Scan for the cell matching the given text and deliver its (X, Y) coordinate at center. 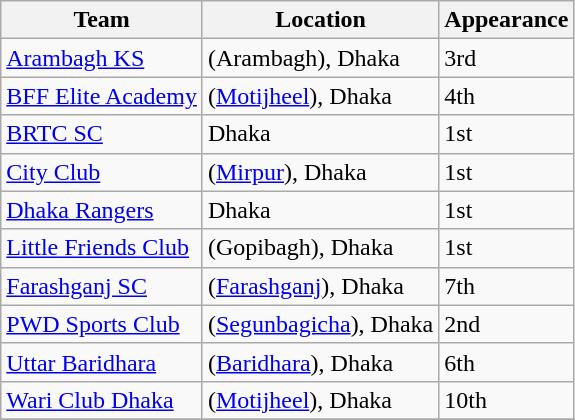
Farashganj SC (102, 286)
10th (506, 400)
Wari Club Dhaka (102, 400)
(Gopibagh), Dhaka (320, 248)
(Arambagh), Dhaka (320, 58)
Uttar Baridhara (102, 362)
3rd (506, 58)
2nd (506, 324)
Team (102, 20)
PWD Sports Club (102, 324)
(Segunbagicha), Dhaka (320, 324)
Little Friends Club (102, 248)
(Baridhara), Dhaka (320, 362)
BRTC SC (102, 134)
Dhaka Rangers (102, 210)
6th (506, 362)
Appearance (506, 20)
Location (320, 20)
7th (506, 286)
4th (506, 96)
(Mirpur), Dhaka (320, 172)
BFF Elite Academy (102, 96)
(Farashganj), Dhaka (320, 286)
City Club (102, 172)
Arambagh KS (102, 58)
